Detect which cell encompasses the target text, then output its [X, Y] center coordinate. 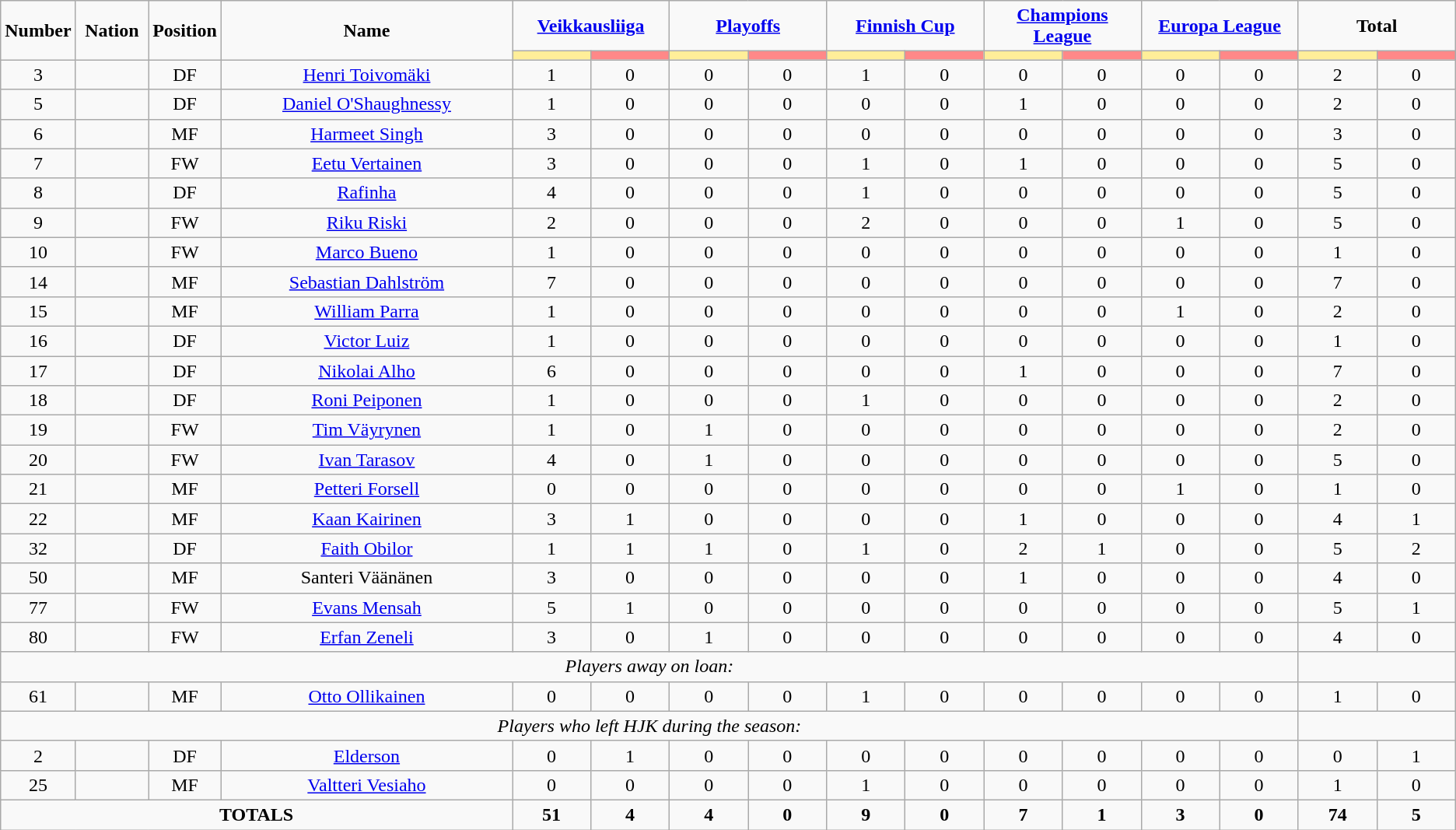
Elderson [366, 755]
32 [38, 548]
18 [38, 401]
Harmeet Singh [366, 134]
21 [38, 489]
10 [38, 252]
Nikolai Alho [366, 371]
Players who left HJK during the season: [649, 726]
Name [366, 30]
Faith Obilor [366, 548]
Marco Bueno [366, 252]
22 [38, 519]
Tim Väyrynen [366, 430]
Finnish Cup [905, 26]
Victor Luiz [366, 341]
Petteri Forsell [366, 489]
80 [38, 637]
Evans Mensah [366, 608]
61 [38, 696]
TOTALS [257, 814]
25 [38, 785]
8 [38, 193]
Rafinha [366, 193]
Henri Toivomäki [366, 75]
17 [38, 371]
Sebastian Dahlström [366, 282]
Veikkausliiga [590, 26]
William Parra [366, 311]
50 [38, 578]
Ivan Tarasov [366, 460]
14 [38, 282]
Santeri Väänänen [366, 578]
16 [38, 341]
Daniel O'Shaughnessy [366, 104]
Players away on loan: [649, 667]
77 [38, 608]
Champions League [1062, 26]
Europa League [1220, 26]
Nation [112, 30]
Kaan Kairinen [366, 519]
20 [38, 460]
Eetu Vertainen [366, 163]
Erfan Zeneli [366, 637]
Roni Peiponen [366, 401]
Number [38, 30]
Valtteri Vesiaho [366, 785]
Riku Riski [366, 222]
Otto Ollikainen [366, 696]
74 [1338, 814]
15 [38, 311]
19 [38, 430]
Position [185, 30]
51 [551, 814]
Playoffs [748, 26]
Total [1377, 26]
